Provide the [x, y] coordinate of the cell's center where the given text is located.  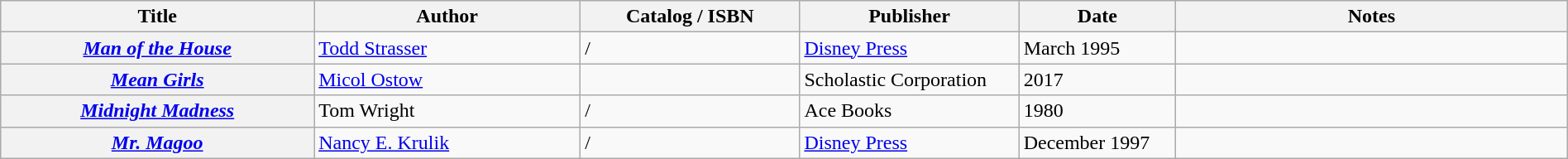
Author [447, 17]
Micol Ostow [447, 79]
Tom Wright [447, 111]
Ace Books [910, 111]
Mr. Magoo [157, 142]
Mean Girls [157, 79]
Nancy E. Krulik [447, 142]
Man of the House [157, 48]
Publisher [910, 17]
1980 [1097, 111]
Notes [1372, 17]
March 1995 [1097, 48]
Scholastic Corporation [910, 79]
2017 [1097, 79]
Midnight Madness [157, 111]
Todd Strasser [447, 48]
Catalog / ISBN [690, 17]
Date [1097, 17]
Title [157, 17]
December 1997 [1097, 142]
